Locate the cell with the specified text and output its [x, y] center coordinate. 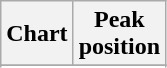
Chart [37, 34]
Peakposition [119, 34]
